Pinpoint the cell where the given text exists, returning its [x, y] midpoint coordinate. 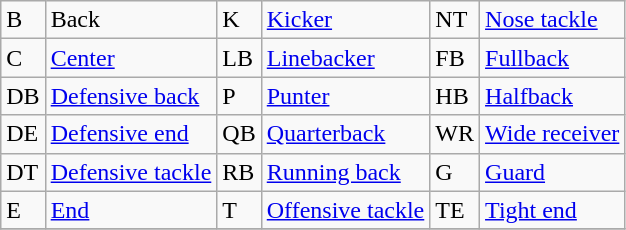
Guard [552, 172]
WR [455, 134]
DB [23, 96]
Offensive tackle [346, 210]
Punter [346, 96]
Fullback [552, 58]
P [239, 96]
Kicker [346, 20]
G [455, 172]
NT [455, 20]
RB [239, 172]
TE [455, 210]
E [23, 210]
Center [131, 58]
LB [239, 58]
Defensive end [131, 134]
C [23, 58]
Defensive back [131, 96]
Wide receiver [552, 134]
DT [23, 172]
K [239, 20]
Tight end [552, 210]
Halfback [552, 96]
DE [23, 134]
HB [455, 96]
Defensive tackle [131, 172]
B [23, 20]
Quarterback [346, 134]
Nose tackle [552, 20]
QB [239, 134]
Linebacker [346, 58]
FB [455, 58]
T [239, 210]
Back [131, 20]
End [131, 210]
Running back [346, 172]
